Return (X, Y) of the center of cell containing provided text 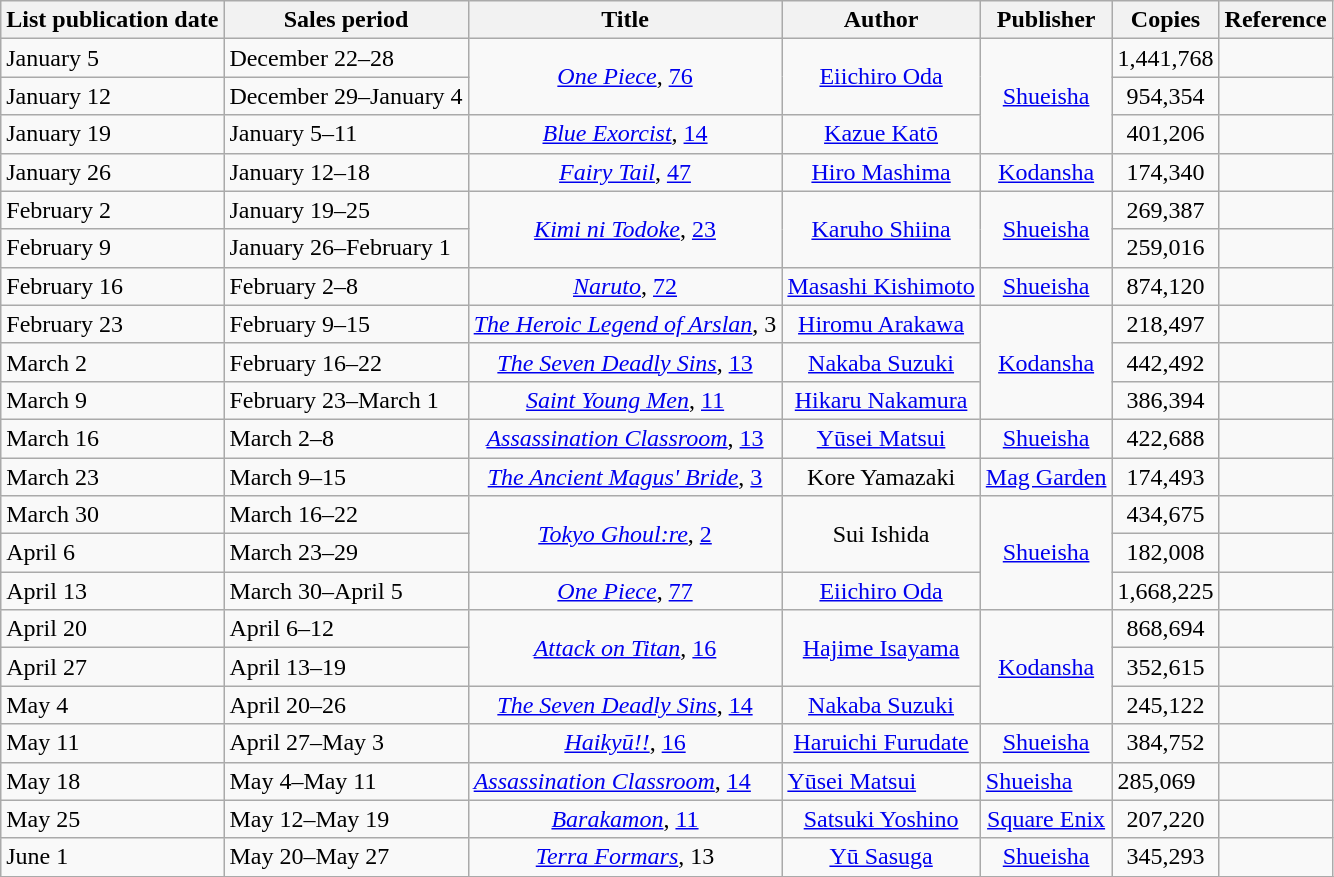
One Piece, 76 (625, 77)
1,441,768 (1166, 58)
January 19 (112, 134)
174,493 (1166, 477)
Haikyū!!, 16 (625, 743)
Publisher (1046, 20)
February 2 (112, 210)
June 1 (112, 857)
174,340 (1166, 172)
Copies (1166, 20)
245,122 (1166, 705)
February 2–8 (346, 286)
Hajime Isayama (881, 648)
868,694 (1166, 629)
Author (881, 20)
285,069 (1166, 781)
January 12 (112, 96)
269,387 (1166, 210)
List publication date (112, 20)
May 12–May 19 (346, 819)
Saint Young Men, 11 (625, 400)
May 20–May 27 (346, 857)
1,668,225 (1166, 591)
February 23 (112, 324)
Barakamon, 11 (625, 819)
218,497 (1166, 324)
The Heroic Legend of Arslan, 3 (625, 324)
386,394 (1166, 400)
March 2 (112, 362)
February 16–22 (346, 362)
182,008 (1166, 553)
Kazue Katō (881, 134)
The Seven Deadly Sins, 13 (625, 362)
April 27–May 3 (346, 743)
March 30 (112, 515)
Hiromu Arakawa (881, 324)
207,220 (1166, 819)
May 25 (112, 819)
March 16 (112, 438)
March 9–15 (346, 477)
Yū Sasuga (881, 857)
Hiro Mashima (881, 172)
442,492 (1166, 362)
One Piece, 77 (625, 591)
January 12–18 (346, 172)
Square Enix (1046, 819)
352,615 (1166, 667)
401,206 (1166, 134)
Reference (1276, 20)
March 2–8 (346, 438)
Haruichi Furudate (881, 743)
December 29–January 4 (346, 96)
384,752 (1166, 743)
874,120 (1166, 286)
April 6 (112, 553)
March 16–22 (346, 515)
January 5 (112, 58)
Kimi ni Todoke, 23 (625, 229)
May 4 (112, 705)
Fairy Tail, 47 (625, 172)
Naruto, 72 (625, 286)
Masashi Kishimoto (881, 286)
Hikaru Nakamura (881, 400)
April 27 (112, 667)
Blue Exorcist, 14 (625, 134)
Mag Garden (1046, 477)
Sui Ishida (881, 534)
The Ancient Magus' Bride, 3 (625, 477)
May 4–May 11 (346, 781)
March 9 (112, 400)
February 9 (112, 248)
Satsuki Yoshino (881, 819)
Assassination Classroom, 14 (625, 781)
March 23–29 (346, 553)
Attack on Titan, 16 (625, 648)
Karuho Shiina (881, 229)
January 26 (112, 172)
Assassination Classroom, 13 (625, 438)
March 30–April 5 (346, 591)
January 19–25 (346, 210)
Title (625, 20)
Tokyo Ghoul:re, 2 (625, 534)
March 23 (112, 477)
May 18 (112, 781)
February 23–March 1 (346, 400)
May 11 (112, 743)
April 20 (112, 629)
April 20–26 (346, 705)
Sales period (346, 20)
February 16 (112, 286)
422,688 (1166, 438)
February 9–15 (346, 324)
December 22–28 (346, 58)
January 26–February 1 (346, 248)
434,675 (1166, 515)
January 5–11 (346, 134)
Terra Formars, 13 (625, 857)
Kore Yamazaki (881, 477)
April 6–12 (346, 629)
The Seven Deadly Sins, 14 (625, 705)
259,016 (1166, 248)
April 13 (112, 591)
345,293 (1166, 857)
April 13–19 (346, 667)
954,354 (1166, 96)
